Find where the given text appears and provide that cell's center as [X, Y] coordinate. 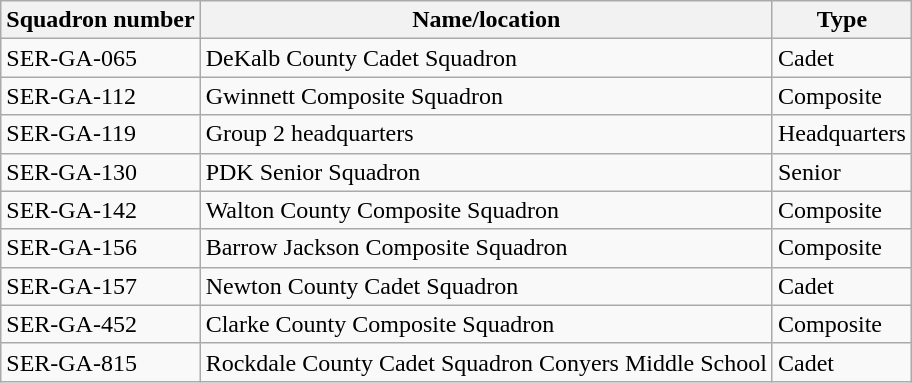
SER-GA-119 [100, 134]
PDK Senior Squadron [486, 172]
SER-GA-065 [100, 58]
Barrow Jackson Composite Squadron [486, 248]
SER-GA-156 [100, 248]
Gwinnett Composite Squadron [486, 96]
Name/location [486, 20]
SER-GA-157 [100, 286]
Group 2 headquarters [486, 134]
SER-GA-112 [100, 96]
SER-GA-452 [100, 324]
Squadron number [100, 20]
Walton County Composite Squadron [486, 210]
Headquarters [842, 134]
Clarke County Composite Squadron [486, 324]
Type [842, 20]
Rockdale County Cadet Squadron Conyers Middle School [486, 362]
Newton County Cadet Squadron [486, 286]
DeKalb County Cadet Squadron [486, 58]
SER-GA-142 [100, 210]
SER-GA-130 [100, 172]
SER-GA-815 [100, 362]
Senior [842, 172]
